Determine the (x, y) coordinate at the center of the cell enclosing the given text.  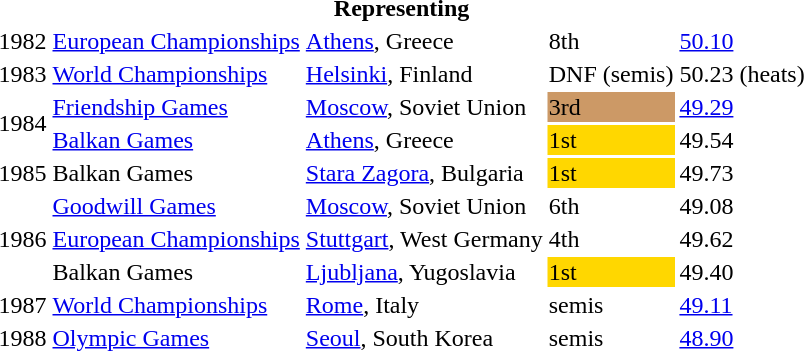
Ljubljana, Yugoslavia (424, 272)
Goodwill Games (176, 206)
8th (611, 41)
Friendship Games (176, 107)
semis (611, 305)
Rome, Italy (424, 305)
6th (611, 206)
4th (611, 239)
Helsinki, Finland (424, 74)
Stuttgart, West Germany (424, 239)
3rd (611, 107)
Stara Zagora, Bulgaria (424, 173)
DNF (semis) (611, 74)
